For the text-containing cell, return its midpoint in (x, y) coordinate format. 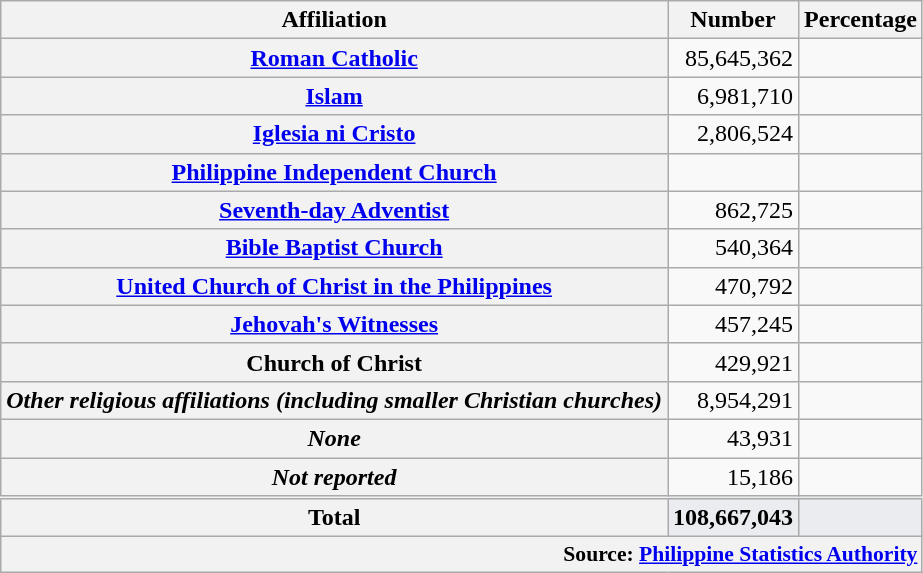
United Church of Christ in the Philippines (334, 286)
Total (334, 517)
8,954,291 (734, 400)
Percentage (861, 20)
540,364 (734, 248)
6,981,710 (734, 96)
470,792 (734, 286)
2,806,524 (734, 134)
Church of Christ (334, 362)
Other religious affiliations (including smaller Christian churches) (334, 400)
85,645,362 (734, 58)
457,245 (734, 324)
Jehovah's Witnesses (334, 324)
15,186 (734, 478)
429,921 (734, 362)
Affiliation (334, 20)
43,931 (734, 438)
None (334, 438)
108,667,043 (734, 517)
Roman Catholic (334, 58)
Number (734, 20)
Islam (334, 96)
Source: Philippine Statistics Authority (462, 555)
Philippine Independent Church (334, 172)
Bible Baptist Church (334, 248)
862,725 (734, 210)
Iglesia ni Cristo (334, 134)
Not reported (334, 478)
Seventh-day Adventist (334, 210)
